Find where the given text appears and provide that cell's center as (x, y) coordinate. 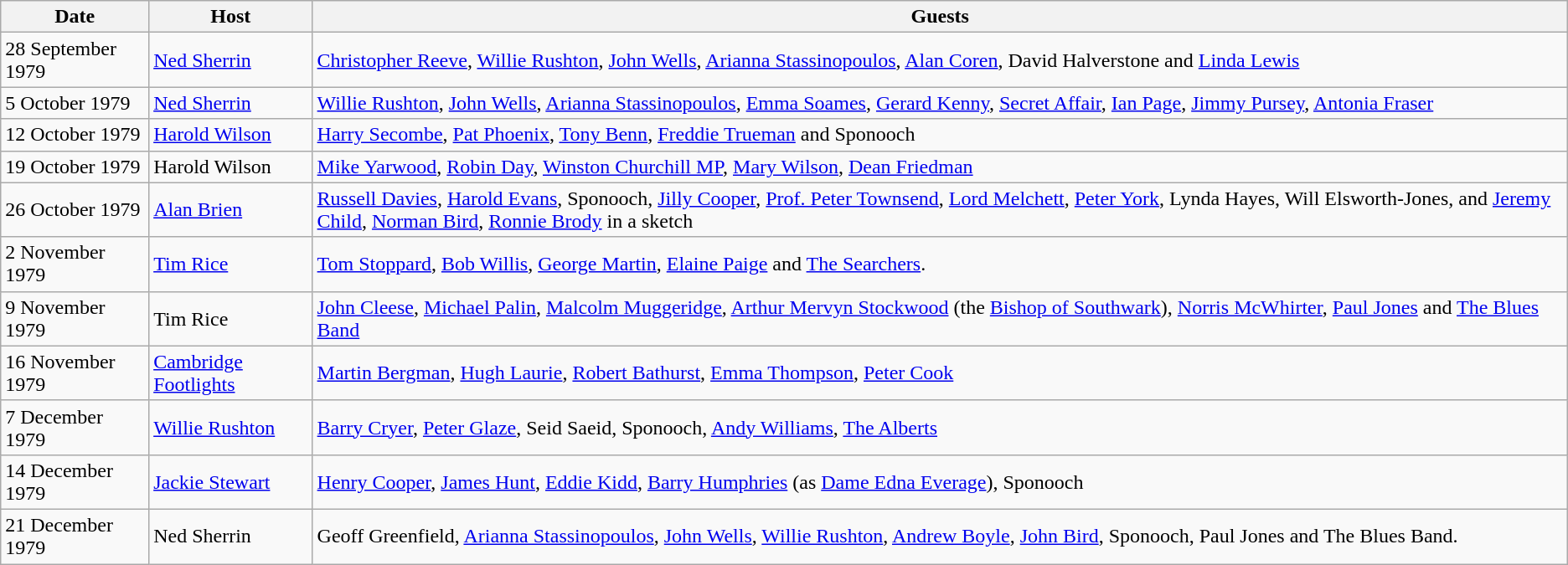
Mike Yarwood, Robin Day, Winston Churchill MP, Mary Wilson, Dean Friedman (940, 167)
Date (75, 17)
14 December 1979 (75, 482)
9 November 1979 (75, 318)
16 November 1979 (75, 373)
Host (231, 17)
2 November 1979 (75, 265)
12 October 1979 (75, 135)
21 December 1979 (75, 536)
5 October 1979 (75, 103)
Willie Rushton, John Wells, Arianna Stassinopoulos, Emma Soames, Gerard Kenny, Secret Affair, Ian Page, Jimmy Pursey, Antonia Fraser (940, 103)
28 September 1979 (75, 60)
Geoff Greenfield, Arianna Stassinopoulos, John Wells, Willie Rushton, Andrew Boyle, John Bird, Sponooch, Paul Jones and The Blues Band. (940, 536)
Willie Rushton (231, 427)
Guests (940, 17)
Alan Brien (231, 209)
Harry Secombe, Pat Phoenix, Tony Benn, Freddie Trueman and Sponooch (940, 135)
7 December 1979 (75, 427)
Christopher Reeve, Willie Rushton, John Wells, Arianna Stassinopoulos, Alan Coren, David Halverstone and Linda Lewis (940, 60)
Tom Stoppard, Bob Willis, George Martin, Elaine Paige and The Searchers. (940, 265)
Barry Cryer, Peter Glaze, Seid Saeid, Sponooch, Andy Williams, The Alberts (940, 427)
26 October 1979 (75, 209)
Henry Cooper, James Hunt, Eddie Kidd, Barry Humphries (as Dame Edna Everage), Sponooch (940, 482)
Martin Bergman, Hugh Laurie, Robert Bathurst, Emma Thompson, Peter Cook (940, 373)
Jackie Stewart (231, 482)
19 October 1979 (75, 167)
Cambridge Footlights (231, 373)
John Cleese, Michael Palin, Malcolm Muggeridge, Arthur Mervyn Stockwood (the Bishop of Southwark), Norris McWhirter, Paul Jones and The Blues Band (940, 318)
